Scan for the cell matching the given text and deliver its (x, y) coordinate at center. 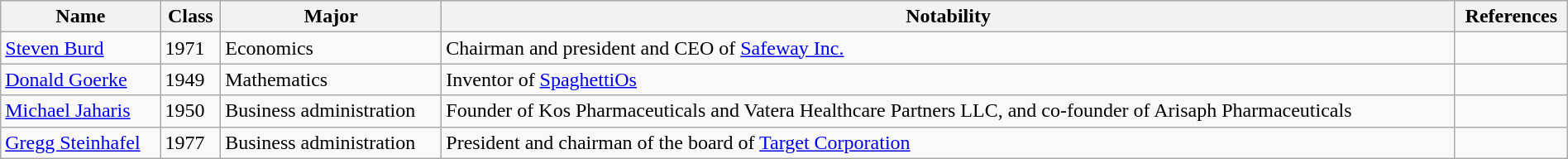
Gregg Steinhafel (81, 142)
Name (81, 17)
1949 (190, 79)
Notability (949, 17)
1977 (190, 142)
Economics (331, 48)
Donald Goerke (81, 79)
Inventor of SpaghettiOs (949, 79)
Founder of Kos Pharmaceuticals and Vatera Healthcare Partners LLC, and co-founder of Arisaph Pharmaceuticals (949, 111)
1971 (190, 48)
Steven Burd (81, 48)
President and chairman of the board of Target Corporation (949, 142)
References (1511, 17)
Michael Jaharis (81, 111)
Chairman and president and CEO of Safeway Inc. (949, 48)
Class (190, 17)
1950 (190, 111)
Mathematics (331, 79)
Major (331, 17)
